Locate the cell with the specified text and output its (x, y) center coordinate. 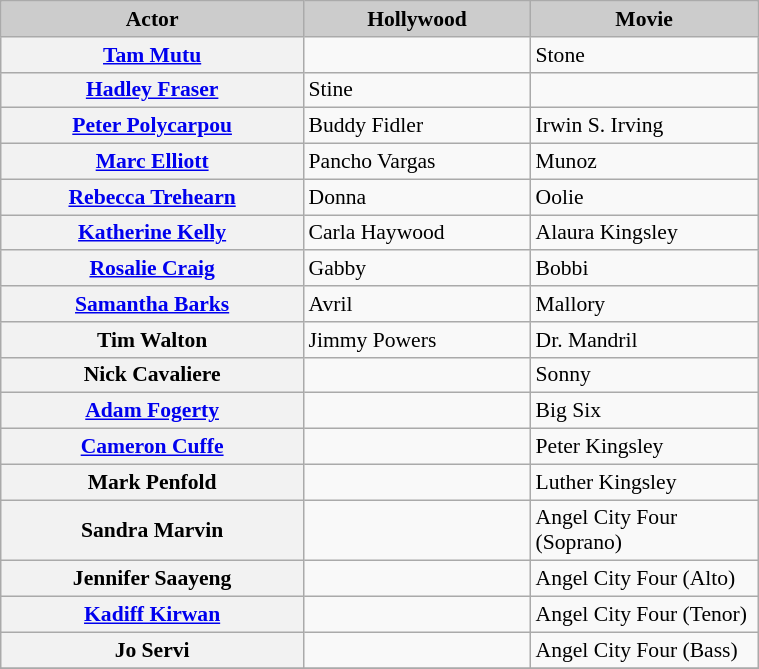
Angel City Four (Alto) (644, 579)
Rosalie Craig (152, 269)
Big Six (644, 411)
Mallory (644, 304)
Alaura Kingsley (644, 233)
Angel City Four (Soprano) (644, 530)
Marc Elliott (152, 162)
Mark Penfold (152, 482)
Sandra Marvin (152, 530)
Gabby (416, 269)
Tam Mutu (152, 55)
Jo Servi (152, 650)
Jennifer Saayeng (152, 579)
Hollywood (416, 19)
Dr. Mandril (644, 340)
Adam Fogerty (152, 411)
Peter Polycarpou (152, 126)
Cameron Cuffe (152, 447)
Kadiff Kirwan (152, 615)
Katherine Kelly (152, 233)
Samantha Barks (152, 304)
Jimmy Powers (416, 340)
Tim Walton (152, 340)
Sonny (644, 375)
Irwin S. Irving (644, 126)
Peter Kingsley (644, 447)
Stone (644, 55)
Actor (152, 19)
Movie (644, 19)
Oolie (644, 197)
Donna (416, 197)
Nick Cavaliere (152, 375)
Pancho Vargas (416, 162)
Carla Haywood (416, 233)
Hadley Fraser (152, 90)
Avril (416, 304)
Munoz (644, 162)
Buddy Fidler (416, 126)
Rebecca Trehearn (152, 197)
Bobbi (644, 269)
Angel City Four (Tenor) (644, 615)
Angel City Four (Bass) (644, 650)
Stine (416, 90)
Luther Kingsley (644, 482)
